From the cell containing the given text, extract its center point as [x, y] coordinate. 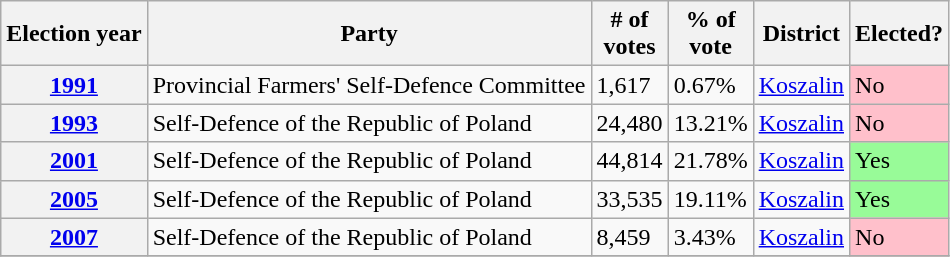
Provincial Farmers' Self-Defence Committee [369, 85]
0.67% [710, 85]
21.78% [710, 161]
24,480 [630, 123]
% ofvote [710, 34]
2001 [74, 161]
3.43% [710, 237]
2005 [74, 199]
District [801, 34]
2007 [74, 237]
8,459 [630, 237]
Elected? [900, 34]
13.21% [710, 123]
1993 [74, 123]
Election year [74, 34]
44,814 [630, 161]
1,617 [630, 85]
33,535 [630, 199]
Party [369, 34]
# ofvotes [630, 34]
1991 [74, 85]
19.11% [710, 199]
